Locate the cell with the specified text and output its [X, Y] center coordinate. 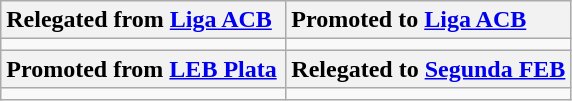
Relegated to Segunda FEB [428, 69]
Promoted to Liga ACB [428, 20]
Relegated from Liga ACB [144, 20]
Promoted from LEB Plata [144, 69]
